Identify which cell holds the provided text, then report its (x, y) central coordinate. 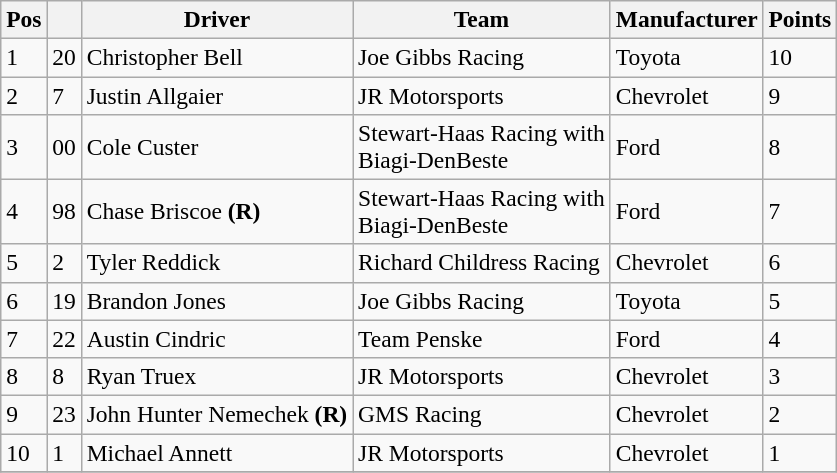
19 (64, 301)
20 (64, 57)
Tyler Reddick (216, 263)
Manufacturer (686, 19)
22 (64, 339)
Chase Briscoe (R) (216, 212)
Points (800, 19)
Cole Custer (216, 146)
Driver (216, 19)
John Hunter Nemechek (R) (216, 414)
Richard Childress Racing (482, 263)
Christopher Bell (216, 57)
Justin Allgaier (216, 95)
Team (482, 19)
23 (64, 414)
Ryan Truex (216, 376)
Austin Cindric (216, 339)
Brandon Jones (216, 301)
Pos (24, 19)
Michael Annett (216, 452)
00 (64, 146)
98 (64, 212)
Team Penske (482, 339)
GMS Racing (482, 414)
